For the text-containing cell, return its midpoint in (x, y) coordinate format. 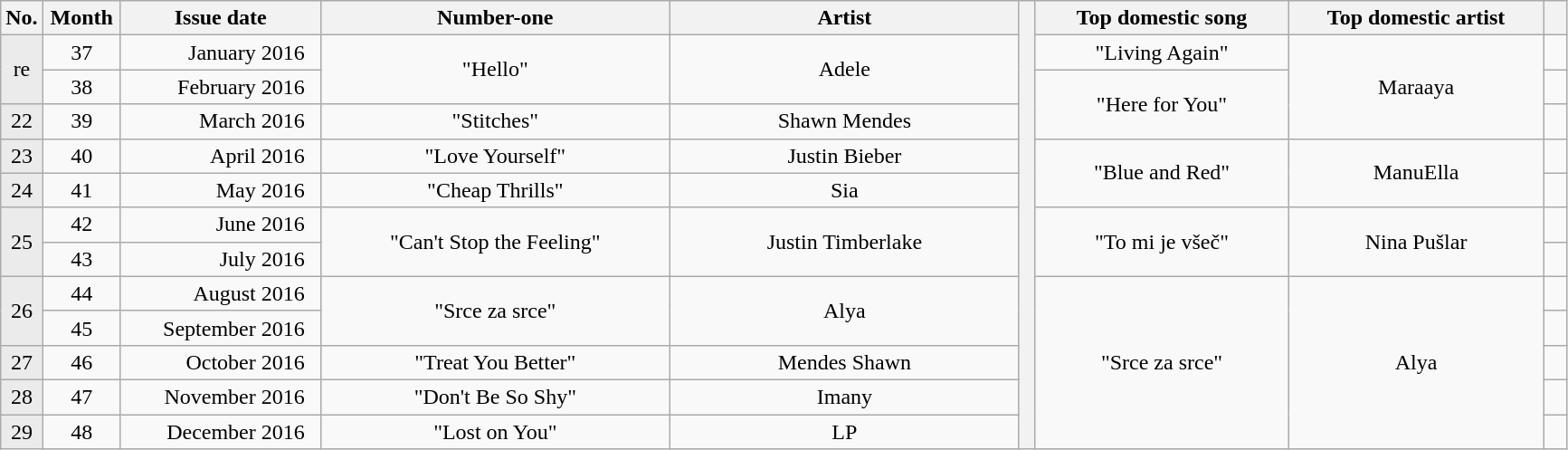
27 (22, 362)
24 (22, 190)
October 2016 (221, 362)
May 2016 (221, 190)
"Stitches" (495, 121)
"To mi je všeč" (1162, 242)
Shawn Mendes (844, 121)
37 (81, 53)
January 2016 (221, 53)
ManuElla (1417, 173)
45 (81, 328)
Sia (844, 190)
Issue date (221, 18)
Mendes Shawn (844, 362)
46 (81, 362)
Maraaya (1417, 87)
Imany (844, 397)
"Love Yourself" (495, 156)
"Here for You" (1162, 104)
"Living Again" (1162, 53)
25 (22, 242)
June 2016 (221, 225)
April 2016 (221, 156)
Top domestic artist (1417, 18)
"Blue and Red" (1162, 173)
41 (81, 190)
Top domestic song (1162, 18)
February 2016 (221, 87)
No. (22, 18)
Justin Bieber (844, 156)
38 (81, 87)
December 2016 (221, 432)
23 (22, 156)
Nina Pušlar (1417, 242)
Artist (844, 18)
August 2016 (221, 293)
Number-one (495, 18)
"Can't Stop the Feeling" (495, 242)
Month (81, 18)
42 (81, 225)
28 (22, 397)
40 (81, 156)
44 (81, 293)
43 (81, 259)
Adele (844, 70)
March 2016 (221, 121)
Justin Timberlake (844, 242)
48 (81, 432)
39 (81, 121)
47 (81, 397)
November 2016 (221, 397)
22 (22, 121)
26 (22, 311)
"Don't Be So Shy" (495, 397)
re (22, 70)
"Cheap Thrills" (495, 190)
"Lost on You" (495, 432)
LP (844, 432)
"Hello" (495, 70)
29 (22, 432)
September 2016 (221, 328)
"Treat You Better" (495, 362)
July 2016 (221, 259)
